Scan for the cell matching the given text and deliver its [x, y] coordinate at center. 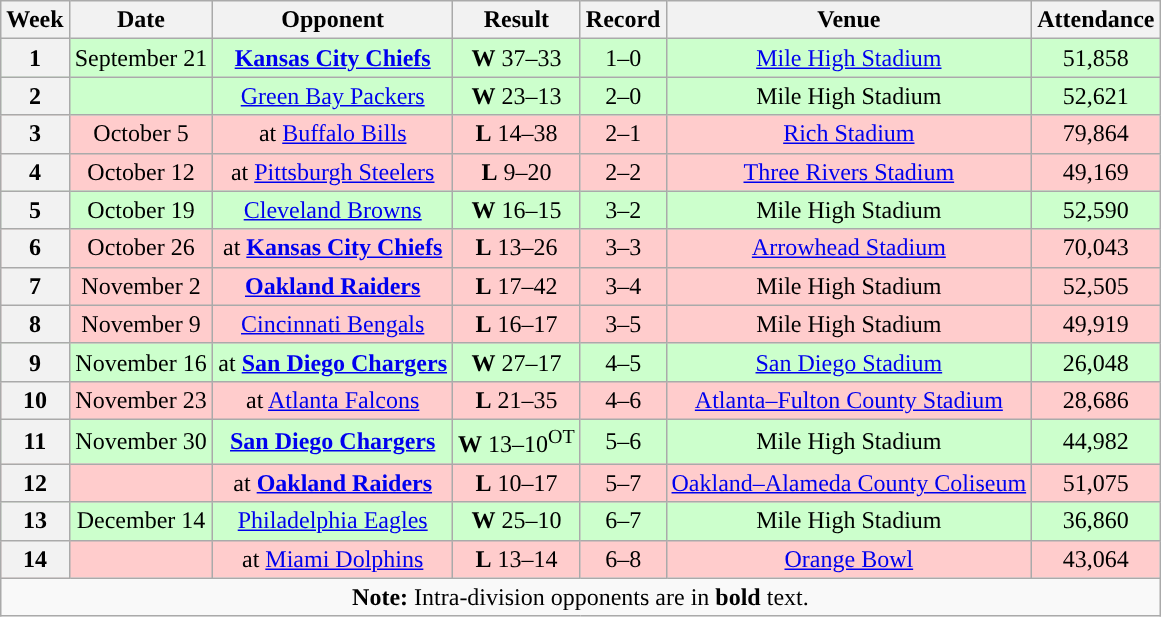
Kansas City Chiefs [333, 58]
3–3 [623, 248]
November 16 [141, 362]
8 [35, 324]
at Miami Dolphins [333, 559]
L 21–35 [517, 400]
14 [35, 559]
4 [35, 172]
Rich Stadium [849, 134]
49,919 [1096, 324]
L 16–17 [517, 324]
W 25–10 [517, 521]
San Diego Stadium [849, 362]
9 [35, 362]
Week [35, 20]
13 [35, 521]
3–4 [623, 286]
October 5 [141, 134]
6 [35, 248]
51,858 [1096, 58]
Atlanta–Fulton County Stadium [849, 400]
43,064 [1096, 559]
52,505 [1096, 286]
Date [141, 20]
1 [35, 58]
W 37–33 [517, 58]
79,864 [1096, 134]
2 [35, 96]
L 13–14 [517, 559]
November 2 [141, 286]
Venue [849, 20]
1–0 [623, 58]
36,860 [1096, 521]
October 12 [141, 172]
10 [35, 400]
52,621 [1096, 96]
at Buffalo Bills [333, 134]
W 13–10OT [517, 442]
2–0 [623, 96]
at San Diego Chargers [333, 362]
12 [35, 483]
at Atlanta Falcons [333, 400]
5–7 [623, 483]
7 [35, 286]
at Kansas City Chiefs [333, 248]
Oakland Raiders [333, 286]
Result [517, 20]
6–8 [623, 559]
11 [35, 442]
L 10–17 [517, 483]
September 21 [141, 58]
November 9 [141, 324]
October 26 [141, 248]
70,043 [1096, 248]
San Diego Chargers [333, 442]
52,590 [1096, 210]
L 13–26 [517, 248]
Note: Intra-division opponents are in bold text. [580, 597]
28,686 [1096, 400]
4–5 [623, 362]
at Oakland Raiders [333, 483]
Opponent [333, 20]
W 27–17 [517, 362]
Record [623, 20]
26,048 [1096, 362]
Attendance [1096, 20]
L 9–20 [517, 172]
4–6 [623, 400]
Cleveland Browns [333, 210]
at Pittsburgh Steelers [333, 172]
3–2 [623, 210]
Green Bay Packers [333, 96]
3–5 [623, 324]
L 17–42 [517, 286]
December 14 [141, 521]
October 19 [141, 210]
Cincinnati Bengals [333, 324]
Three Rivers Stadium [849, 172]
49,169 [1096, 172]
2–2 [623, 172]
5 [35, 210]
44,982 [1096, 442]
W 23–13 [517, 96]
Philadelphia Eagles [333, 521]
Arrowhead Stadium [849, 248]
5–6 [623, 442]
November 30 [141, 442]
51,075 [1096, 483]
Orange Bowl [849, 559]
Oakland–Alameda County Coliseum [849, 483]
November 23 [141, 400]
2–1 [623, 134]
3 [35, 134]
6–7 [623, 521]
L 14–38 [517, 134]
W 16–15 [517, 210]
